Provide the [x, y] coordinate of the cell's center where the given text is located.  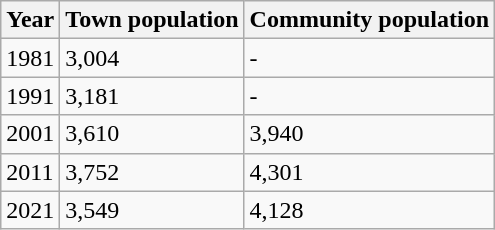
3,004 [152, 58]
2011 [30, 172]
4,301 [369, 172]
3,752 [152, 172]
2021 [30, 210]
Community population [369, 20]
3,940 [369, 134]
1981 [30, 58]
1991 [30, 96]
2001 [30, 134]
3,610 [152, 134]
3,549 [152, 210]
Year [30, 20]
Town population [152, 20]
4,128 [369, 210]
3,181 [152, 96]
